Locate the cell with the specified text and output its (x, y) center coordinate. 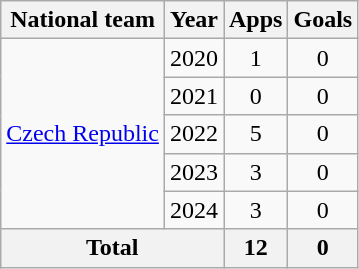
2021 (194, 96)
Czech Republic (83, 134)
1 (256, 58)
12 (256, 248)
Apps (256, 20)
2022 (194, 134)
2023 (194, 172)
2020 (194, 58)
Goals (323, 20)
Year (194, 20)
National team (83, 20)
5 (256, 134)
Total (112, 248)
2024 (194, 210)
